Pinpoint the cell where the given text exists, returning its [x, y] midpoint coordinate. 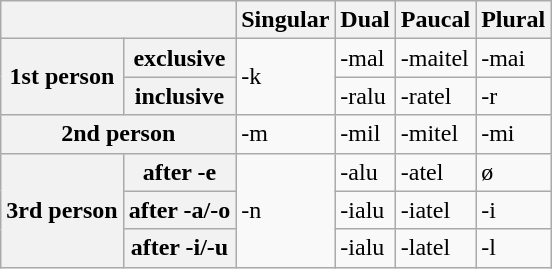
-r [514, 96]
ø [514, 172]
-k [286, 77]
after -e [180, 172]
Dual [365, 20]
-mil [365, 134]
-iatel [435, 210]
-ratel [435, 96]
-i [514, 210]
after -a/-o [180, 210]
Plural [514, 20]
-mi [514, 134]
after -i/-u [180, 248]
-mal [365, 58]
-l [514, 248]
-alu [365, 172]
-maitel [435, 58]
-m [286, 134]
Singular [286, 20]
-ralu [365, 96]
-mitel [435, 134]
1st person [62, 77]
3rd person [62, 210]
-atel [435, 172]
2nd person [118, 134]
inclusive [180, 96]
-mai [514, 58]
-latel [435, 248]
Paucal [435, 20]
-n [286, 210]
exclusive [180, 58]
